Identify which cell holds the provided text, then report its (X, Y) central coordinate. 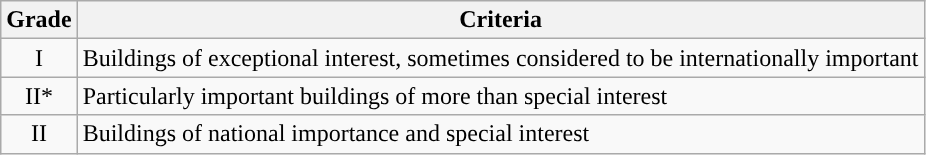
Particularly important buildings of more than special interest (500, 96)
II (39, 134)
Buildings of exceptional interest, sometimes considered to be internationally important (500, 58)
Grade (39, 20)
I (39, 58)
Buildings of national importance and special interest (500, 134)
Criteria (500, 20)
II* (39, 96)
